Find where the given text appears and provide that cell's center as (x, y) coordinate. 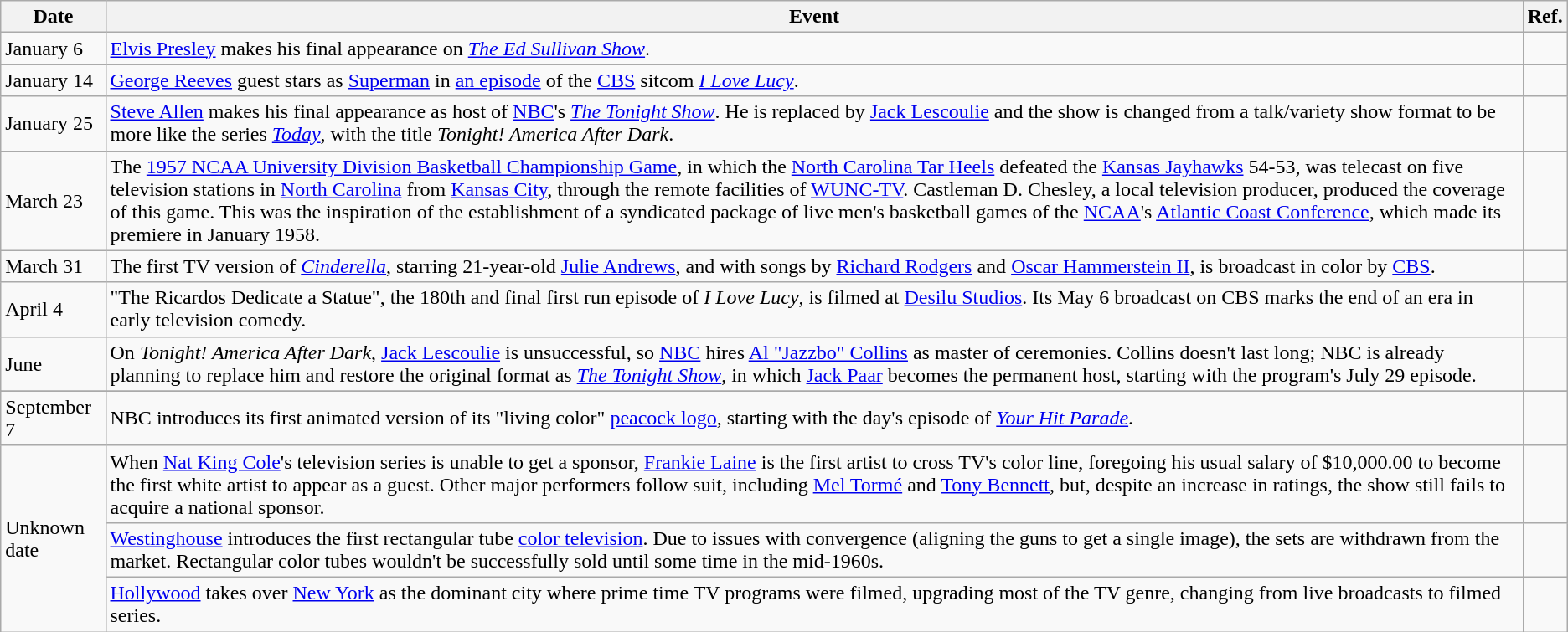
Date (54, 17)
April 4 (54, 310)
September 7 (54, 419)
Elvis Presley makes his final appearance on The Ed Sullivan Show. (814, 49)
NBC introduces its first animated version of its "living color" peacock logo, starting with the day's episode of Your Hit Parade. (814, 419)
Ref. (1545, 17)
Unknown date (54, 538)
Event (814, 17)
March 31 (54, 266)
January 14 (54, 80)
January 25 (54, 124)
George Reeves guest stars as Superman in an episode of the CBS sitcom I Love Lucy. (814, 80)
January 6 (54, 49)
March 23 (54, 201)
June (54, 363)
